Identify which cell holds the provided text, then report its [X, Y] central coordinate. 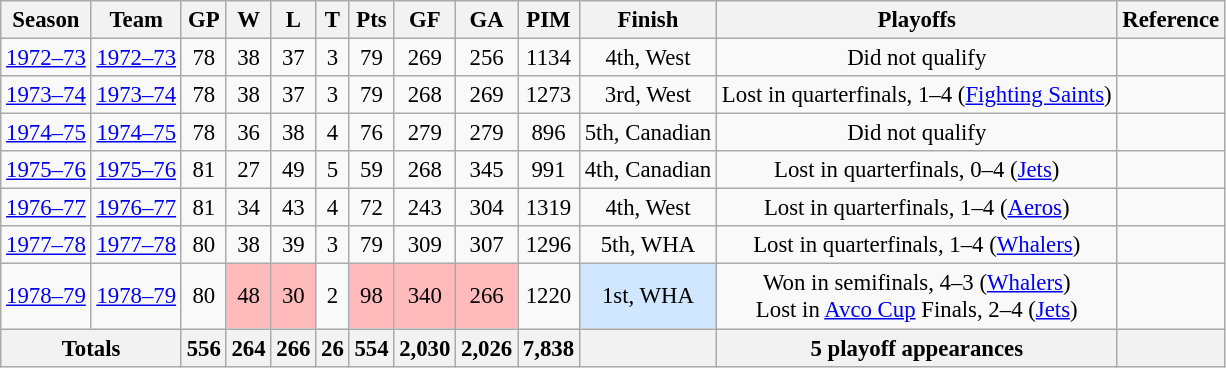
2 [332, 296]
554 [372, 348]
Lost in quarterfinals, 1–4 (Aeros) [917, 208]
PIM [549, 20]
Reference [1171, 20]
49 [294, 170]
GA [487, 20]
Playoffs [917, 20]
Won in semifinals, 4–3 (Whalers)Lost in Avco Cup Finals, 2–4 (Jets) [917, 296]
307 [487, 245]
5th, Canadian [648, 133]
34 [248, 208]
5 playoff appearances [917, 348]
Lost in quarterfinals, 0–4 (Jets) [917, 170]
896 [549, 133]
Season [46, 20]
1st, WHA [648, 296]
340 [425, 296]
Lost in quarterfinals, 1–4 (Whalers) [917, 245]
Lost in quarterfinals, 1–4 (Fighting Saints) [917, 95]
59 [372, 170]
30 [294, 296]
556 [204, 348]
243 [425, 208]
1319 [549, 208]
2,030 [425, 348]
1296 [549, 245]
345 [487, 170]
1134 [549, 58]
304 [487, 208]
2,026 [487, 348]
W [248, 20]
Team [136, 20]
43 [294, 208]
39 [294, 245]
48 [248, 296]
Finish [648, 20]
GP [204, 20]
5th, WHA [648, 245]
5 [332, 170]
1220 [549, 296]
72 [372, 208]
3rd, West [648, 95]
7,838 [549, 348]
309 [425, 245]
Totals [92, 348]
1273 [549, 95]
T [332, 20]
991 [549, 170]
26 [332, 348]
4th, Canadian [648, 170]
98 [372, 296]
36 [248, 133]
Pts [372, 20]
256 [487, 58]
27 [248, 170]
GF [425, 20]
L [294, 20]
264 [248, 348]
76 [372, 133]
